Return the (X, Y) coordinate for the center point of the cell that contains the specified text.  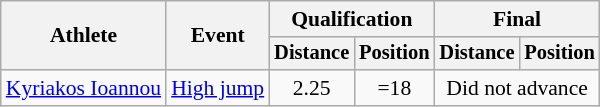
Kyriakos Ioannou (84, 88)
=18 (394, 88)
Final (516, 19)
Athlete (84, 36)
Qualification (352, 19)
2.25 (312, 88)
High jump (218, 88)
Did not advance (516, 88)
Event (218, 36)
